Locate the cell with the specified text and output its (x, y) center coordinate. 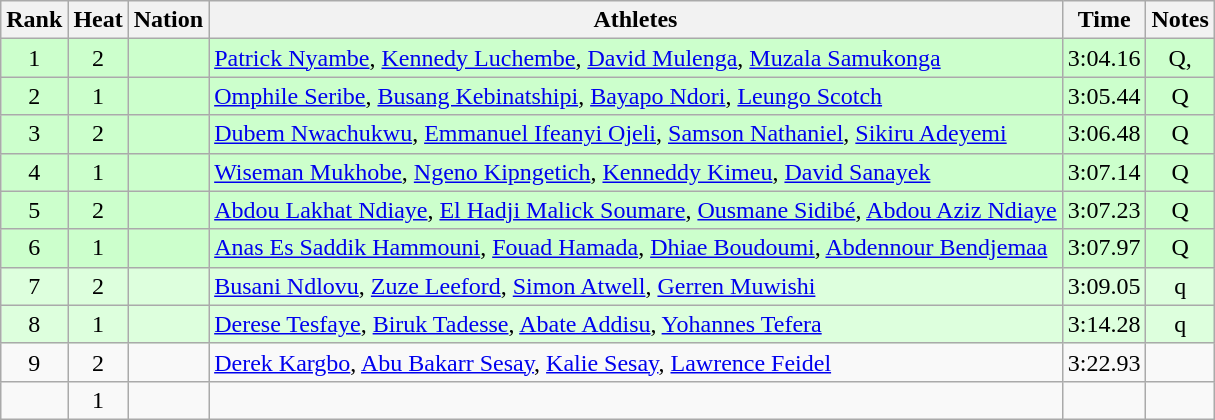
Athletes (636, 20)
9 (34, 362)
3:05.44 (1104, 96)
Omphile Seribe, Busang Kebinatshipi, Bayapo Ndori, Leungo Scotch (636, 96)
Abdou Lakhat Ndiaye, El Hadji Malick Soumare, Ousmane Sidibé, Abdou Aziz Ndiaye (636, 210)
3:07.97 (1104, 248)
7 (34, 286)
Patrick Nyambe, Kennedy Luchembe, David Mulenga, Muzala Samukonga (636, 58)
Notes (1180, 20)
Dubem Nwachukwu, Emmanuel Ifeanyi Ojeli, Samson Nathaniel, Sikiru Adeyemi (636, 134)
Wiseman Mukhobe, Ngeno Kipngetich, Kenneddy Kimeu, David Sanayek (636, 172)
3:07.23 (1104, 210)
3:22.93 (1104, 362)
Derek Kargbo, Abu Bakarr Sesay, Kalie Sesay, Lawrence Feidel (636, 362)
Rank (34, 20)
3:09.05 (1104, 286)
3:04.16 (1104, 58)
Time (1104, 20)
3:06.48 (1104, 134)
3:14.28 (1104, 324)
Nation (168, 20)
6 (34, 248)
8 (34, 324)
Heat (98, 20)
5 (34, 210)
Anas Es Saddik Hammouni, Fouad Hamada, Dhiae Boudoumi, Abdennour Bendjemaa (636, 248)
4 (34, 172)
3 (34, 134)
Derese Tesfaye, Biruk Tadesse, Abate Addisu, Yohannes Tefera (636, 324)
Busani Ndlovu, Zuze Leeford, Simon Atwell, Gerren Muwishi (636, 286)
3:07.14 (1104, 172)
Q, (1180, 58)
